Provide the [X, Y] coordinate of the cell's center where the given text is located.  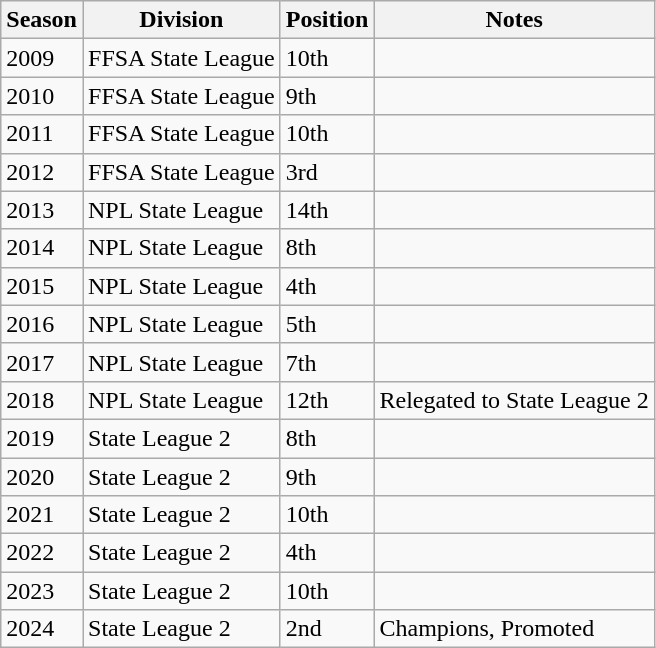
2012 [42, 172]
2014 [42, 248]
Notes [514, 20]
2018 [42, 400]
Season [42, 20]
2016 [42, 324]
14th [327, 210]
2nd [327, 629]
2020 [42, 477]
5th [327, 324]
2021 [42, 515]
2010 [42, 96]
2011 [42, 134]
7th [327, 362]
2015 [42, 286]
2023 [42, 591]
3rd [327, 172]
Position [327, 20]
12th [327, 400]
2013 [42, 210]
Division [181, 20]
2024 [42, 629]
2009 [42, 58]
2022 [42, 553]
Champions, Promoted [514, 629]
2019 [42, 438]
2017 [42, 362]
Relegated to State League 2 [514, 400]
